Search for the cell housing the specified text and yield its [x, y] center coordinate. 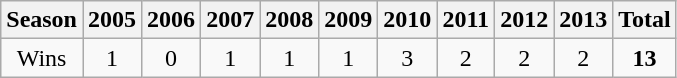
0 [172, 58]
Season [42, 20]
2013 [584, 20]
13 [645, 58]
2010 [408, 20]
2008 [290, 20]
2006 [172, 20]
Wins [42, 58]
2009 [348, 20]
2005 [112, 20]
Total [645, 20]
2007 [230, 20]
2011 [466, 20]
3 [408, 58]
2012 [524, 20]
